Extract the (x, y) coordinate from the center of the cell holding the provided text.  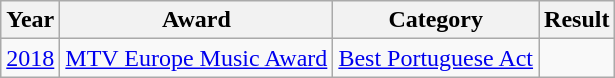
Award (196, 20)
2018 (30, 58)
MTV Europe Music Award (196, 58)
Year (30, 20)
Result (577, 20)
Best Portuguese Act (436, 58)
Category (436, 20)
